Output the [x, y] coordinate of the center of the cell containing the given text.  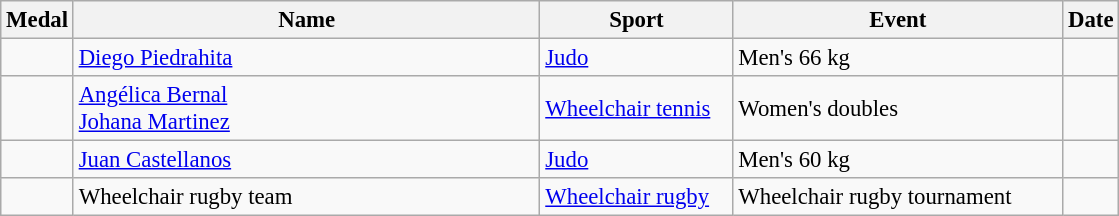
Wheelchair rugby [636, 197]
Men's 60 kg [898, 160]
Sport [636, 20]
Men's 66 kg [898, 58]
Angélica BernalJohana Martinez [306, 108]
Diego Piedrahita [306, 58]
Event [898, 20]
Wheelchair rugby team [306, 197]
Date [1091, 20]
Name [306, 20]
Women's doubles [898, 108]
Medal [38, 20]
Juan Castellanos [306, 160]
Wheelchair rugby tournament [898, 197]
Wheelchair tennis [636, 108]
